Locate the cell with the specified text and output its [x, y] center coordinate. 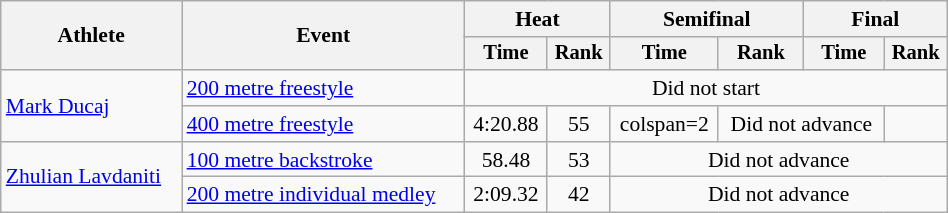
Heat [538, 19]
Athlete [92, 36]
200 metre freestyle [324, 88]
Event [324, 36]
Mark Ducaj [92, 106]
Zhulian Lavdaniti [92, 178]
58.48 [506, 160]
Final [875, 19]
42 [578, 195]
2:09.32 [506, 195]
53 [578, 160]
4:20.88 [506, 124]
100 metre backstroke [324, 160]
Did not start [706, 88]
Semifinal [706, 19]
colspan=2 [664, 124]
55 [578, 124]
200 metre individual medley [324, 195]
400 metre freestyle [324, 124]
